Output the [x, y] coordinate of the center of the cell containing the given text.  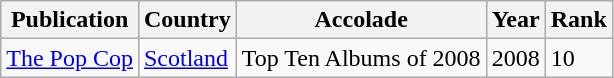
Country [187, 20]
Accolade [361, 20]
2008 [516, 58]
Rank [578, 20]
Publication [70, 20]
Year [516, 20]
The Pop Cop [70, 58]
Top Ten Albums of 2008 [361, 58]
Scotland [187, 58]
10 [578, 58]
